Determine the (x, y) coordinate at the center of the cell enclosing the given text.  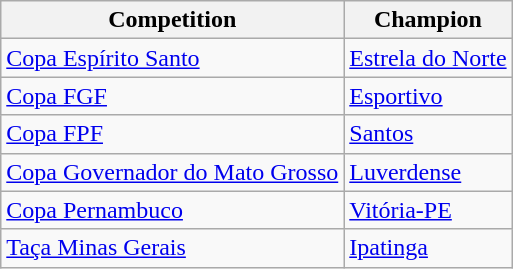
Luverdense (428, 172)
Competition (172, 20)
Copa FPF (172, 134)
Vitória-PE (428, 210)
Champion (428, 20)
Santos (428, 134)
Estrela do Norte (428, 58)
Taça Minas Gerais (172, 248)
Copa Espírito Santo (172, 58)
Copa Pernambuco (172, 210)
Copa FGF (172, 96)
Esportivo (428, 96)
Copa Governador do Mato Grosso (172, 172)
Ipatinga (428, 248)
